Capture the cell that displays the provided text and extract its [X, Y] central coordinate. 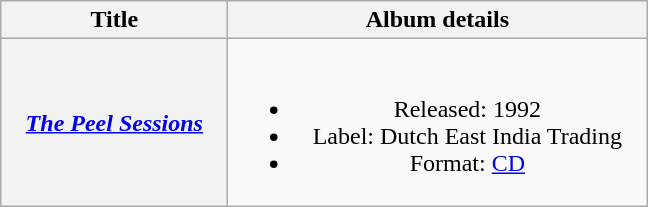
Released: 1992Label: Dutch East India TradingFormat: CD [438, 122]
Album details [438, 20]
Title [114, 20]
The Peel Sessions [114, 122]
